Find where the given text appears and provide that cell's center as [X, Y] coordinate. 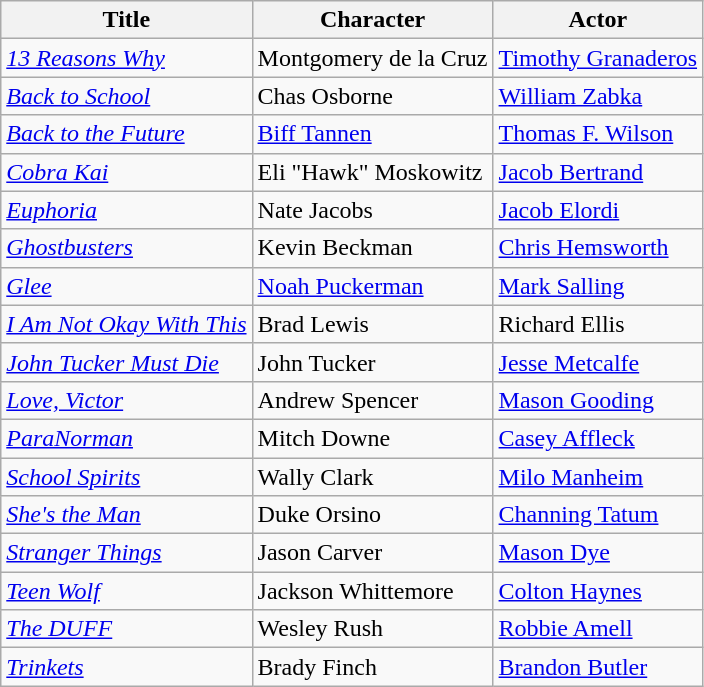
John Tucker [372, 362]
Jacob Elordi [598, 210]
Cobra Kai [126, 172]
Wesley Rush [372, 629]
Wally Clark [372, 477]
Brady Finch [372, 667]
She's the Man [126, 515]
Robbie Amell [598, 629]
Trinkets [126, 667]
Love, Victor [126, 400]
Milo Manheim [598, 477]
Title [126, 20]
Mitch Downe [372, 438]
Euphoria [126, 210]
Mark Salling [598, 286]
Chris Hemsworth [598, 248]
Actor [598, 20]
Stranger Things [126, 553]
Back to the Future [126, 134]
Nate Jacobs [372, 210]
Jesse Metcalfe [598, 362]
John Tucker Must Die [126, 362]
Back to School [126, 96]
Mason Gooding [598, 400]
Teen Wolf [126, 591]
Eli "Hawk" Moskowitz [372, 172]
Biff Tannen [372, 134]
Jackson Whittemore [372, 591]
School Spirits [126, 477]
Jason Carver [372, 553]
Character [372, 20]
Channing Tatum [598, 515]
13 Reasons Why [126, 58]
Duke Orsino [372, 515]
Jacob Bertrand [598, 172]
Montgomery de la Cruz [372, 58]
Brandon Butler [598, 667]
Colton Haynes [598, 591]
Chas Osborne [372, 96]
William Zabka [598, 96]
Casey Affleck [598, 438]
Noah Puckerman [372, 286]
The DUFF [126, 629]
Ghostbusters [126, 248]
Timothy Granaderos [598, 58]
ParaNorman [126, 438]
Brad Lewis [372, 324]
I Am Not Okay With This [126, 324]
Thomas F. Wilson [598, 134]
Andrew Spencer [372, 400]
Kevin Beckman [372, 248]
Richard Ellis [598, 324]
Mason Dye [598, 553]
Glee [126, 286]
